Pinpoint the cell where the given text exists, returning its (X, Y) midpoint coordinate. 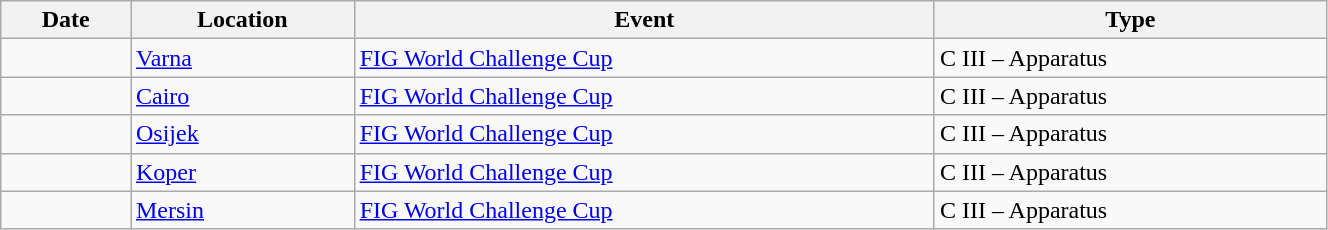
Mersin (242, 210)
Location (242, 20)
Cairo (242, 96)
Type (1130, 20)
Osijek (242, 134)
Varna (242, 58)
Event (644, 20)
Date (66, 20)
Koper (242, 172)
